Detect which cell encompasses the target text, then output its (x, y) center coordinate. 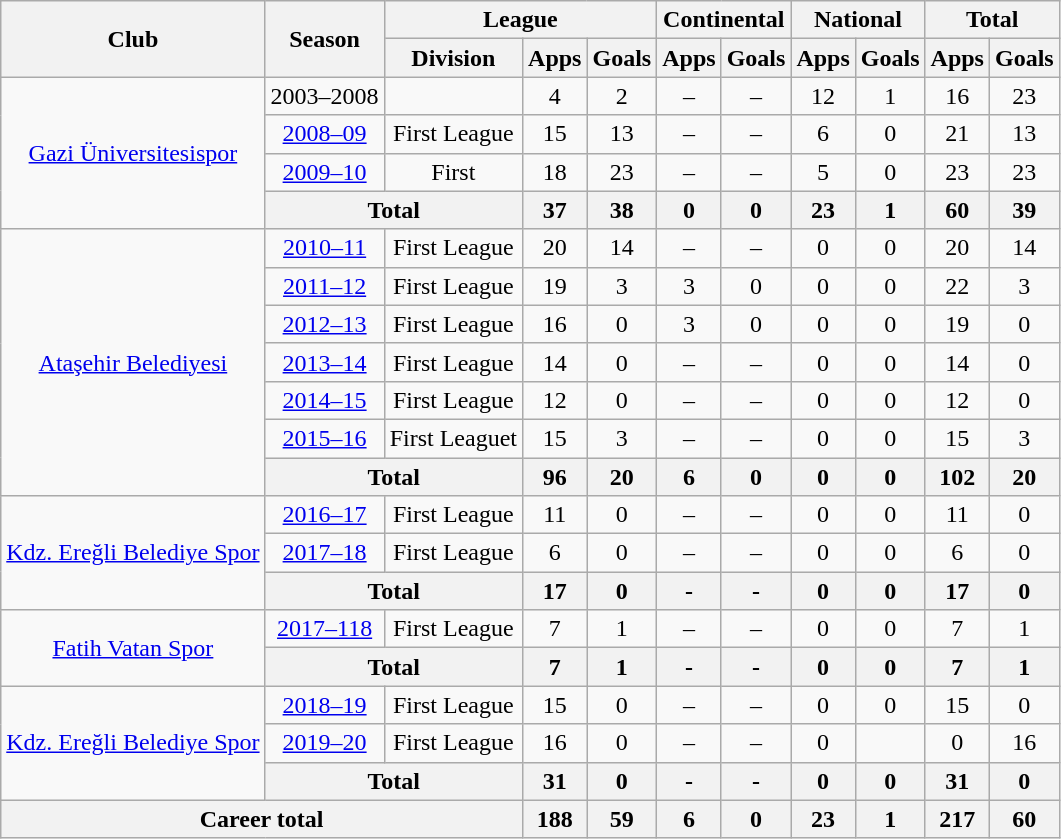
59 (622, 819)
2013–14 (324, 362)
18 (555, 172)
Ataşehir Belediyesi (133, 362)
2003–2008 (324, 96)
2014–15 (324, 400)
5 (823, 172)
2019–20 (324, 743)
2008–09 (324, 134)
96 (555, 477)
2 (622, 96)
102 (957, 477)
2018–19 (324, 705)
2012–13 (324, 324)
Club (133, 39)
2009–10 (324, 172)
22 (957, 286)
2015–16 (324, 438)
38 (622, 210)
Career total (262, 819)
2017–18 (324, 553)
First (453, 172)
Season (324, 39)
21 (957, 134)
2010–11 (324, 248)
37 (555, 210)
2016–17 (324, 515)
217 (957, 819)
2017–118 (324, 629)
Division (453, 58)
2011–12 (324, 286)
First Leaguet (453, 438)
Fatih Vatan Spor (133, 648)
4 (555, 96)
188 (555, 819)
League (520, 20)
Gazi Üniversitesispor (133, 153)
39 (1024, 210)
Continental (724, 20)
National (858, 20)
